Extract the [x, y] coordinate from the center of the cell holding the provided text.  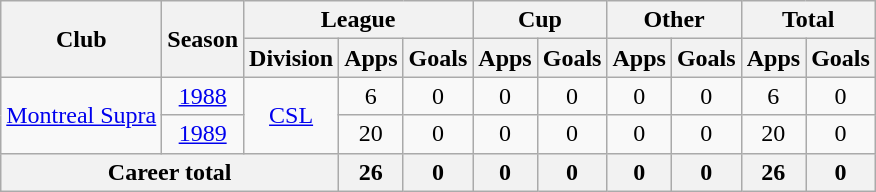
League [358, 20]
Cup [540, 20]
Montreal Supra [82, 115]
Total [808, 20]
1989 [203, 134]
Division [292, 58]
CSL [292, 115]
Club [82, 39]
Other [674, 20]
1988 [203, 96]
Career total [170, 172]
Season [203, 39]
